Output the (x, y) coordinate of the center of the cell containing the given text.  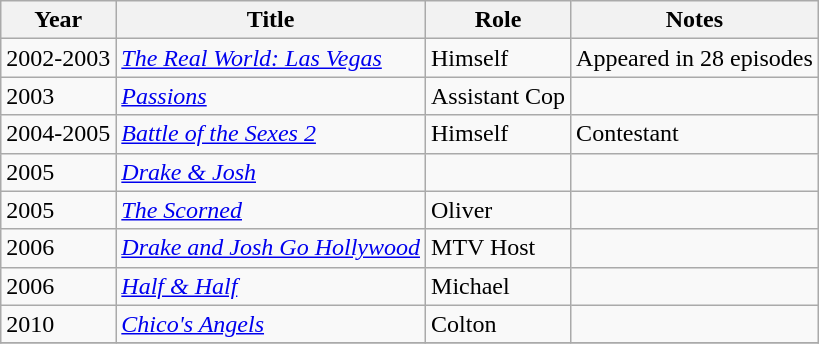
Role (498, 20)
2004-2005 (58, 134)
The Scorned (271, 210)
Notes (695, 20)
MTV Host (498, 248)
Battle of the Sexes 2 (271, 134)
Colton (498, 324)
Title (271, 20)
Appeared in 28 episodes (695, 58)
Chico's Angels (271, 324)
Drake and Josh Go Hollywood (271, 248)
Michael (498, 286)
Half & Half (271, 286)
Contestant (695, 134)
2003 (58, 96)
Year (58, 20)
2010 (58, 324)
Passions (271, 96)
Drake & Josh (271, 172)
2002-2003 (58, 58)
Assistant Cop (498, 96)
Oliver (498, 210)
The Real World: Las Vegas (271, 58)
